Capture the cell that displays the provided text and extract its [x, y] central coordinate. 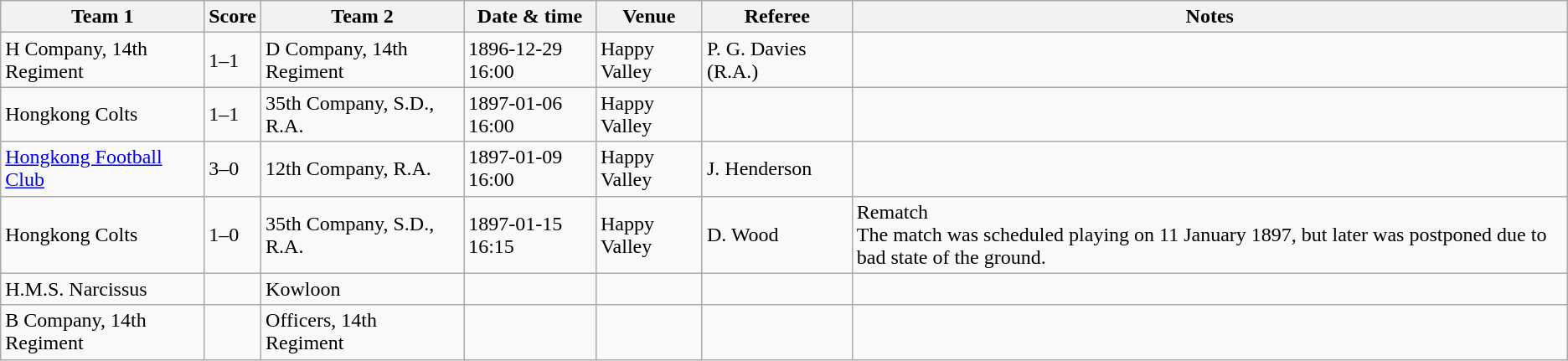
D. Wood [777, 235]
Referee [777, 17]
3–0 [233, 169]
Venue [648, 17]
Hongkong Football Club [102, 169]
RematchThe match was scheduled playing on 11 January 1897, but later was postponed due to bad state of the ground. [1210, 235]
Date & time [530, 17]
Notes [1210, 17]
Score [233, 17]
Team 1 [102, 17]
D Company, 14th Regiment [363, 60]
1897-01-06 16:00 [530, 114]
Officers, 14th Regiment [363, 332]
1897-01-15 16:15 [530, 235]
H Company, 14th Regiment [102, 60]
B Company, 14th Regiment [102, 332]
1897-01-09 16:00 [530, 169]
Kowloon [363, 289]
Team 2 [363, 17]
1–0 [233, 235]
J. Henderson [777, 169]
12th Company, R.A. [363, 169]
H.M.S. Narcissus [102, 289]
1896-12-29 16:00 [530, 60]
P. G. Davies (R.A.) [777, 60]
